Return the [x, y] coordinate for the center point of the cell that contains the specified text.  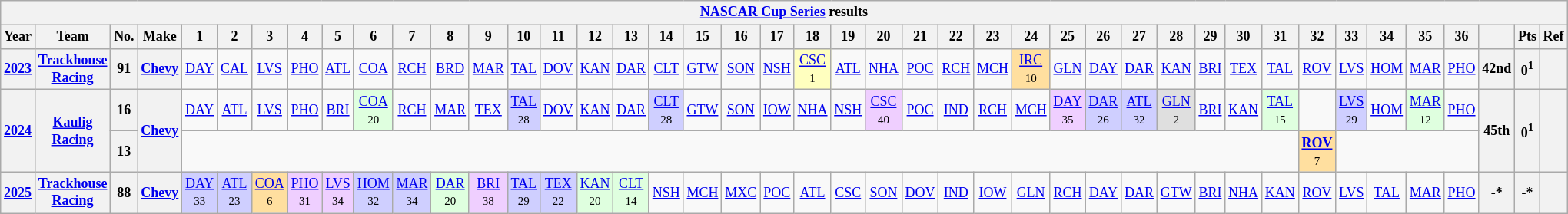
19 [849, 37]
ATL32 [1139, 110]
32 [1317, 37]
20 [884, 37]
1 [200, 37]
Pts [1528, 37]
35 [1426, 37]
31 [1280, 37]
Make [160, 37]
IRC10 [1031, 69]
No. [125, 37]
ROV7 [1317, 151]
3 [269, 37]
NASCAR Cup Series results [784, 12]
Kaulig Racing [72, 130]
21 [920, 37]
27 [1139, 37]
DAY35 [1068, 110]
45th [1497, 130]
6 [374, 37]
BRI38 [488, 193]
CLT28 [666, 110]
GLN2 [1176, 110]
2023 [18, 69]
TEX22 [558, 193]
7 [412, 37]
ATL23 [235, 193]
COA [374, 69]
CSC1 [812, 69]
CSC40 [884, 110]
2 [235, 37]
18 [812, 37]
4 [304, 37]
TAL29 [523, 193]
Team [72, 37]
15 [703, 37]
LVS34 [338, 193]
11 [558, 37]
CSC [849, 193]
HOM32 [374, 193]
Year [18, 37]
29 [1210, 37]
28 [1176, 37]
MAR34 [412, 193]
DAR20 [450, 193]
Ref [1553, 37]
9 [488, 37]
COA6 [269, 193]
TAL28 [523, 110]
8 [450, 37]
33 [1351, 37]
5 [338, 37]
42nd [1497, 69]
KAN20 [595, 193]
CAL [235, 69]
DAY33 [200, 193]
LVS29 [1351, 110]
TAL15 [1280, 110]
14 [666, 37]
CLT14 [632, 193]
91 [125, 69]
MXC [741, 193]
34 [1387, 37]
PHO31 [304, 193]
COA20 [374, 110]
10 [523, 37]
2025 [18, 193]
22 [956, 37]
MAR12 [1426, 110]
DAR26 [1104, 110]
BRD [450, 69]
23 [993, 37]
24 [1031, 37]
30 [1244, 37]
88 [125, 193]
36 [1462, 37]
17 [776, 37]
12 [595, 37]
CLT [666, 69]
25 [1068, 37]
2024 [18, 130]
26 [1104, 37]
